Scan for the cell matching the given text and deliver its [X, Y] coordinate at center. 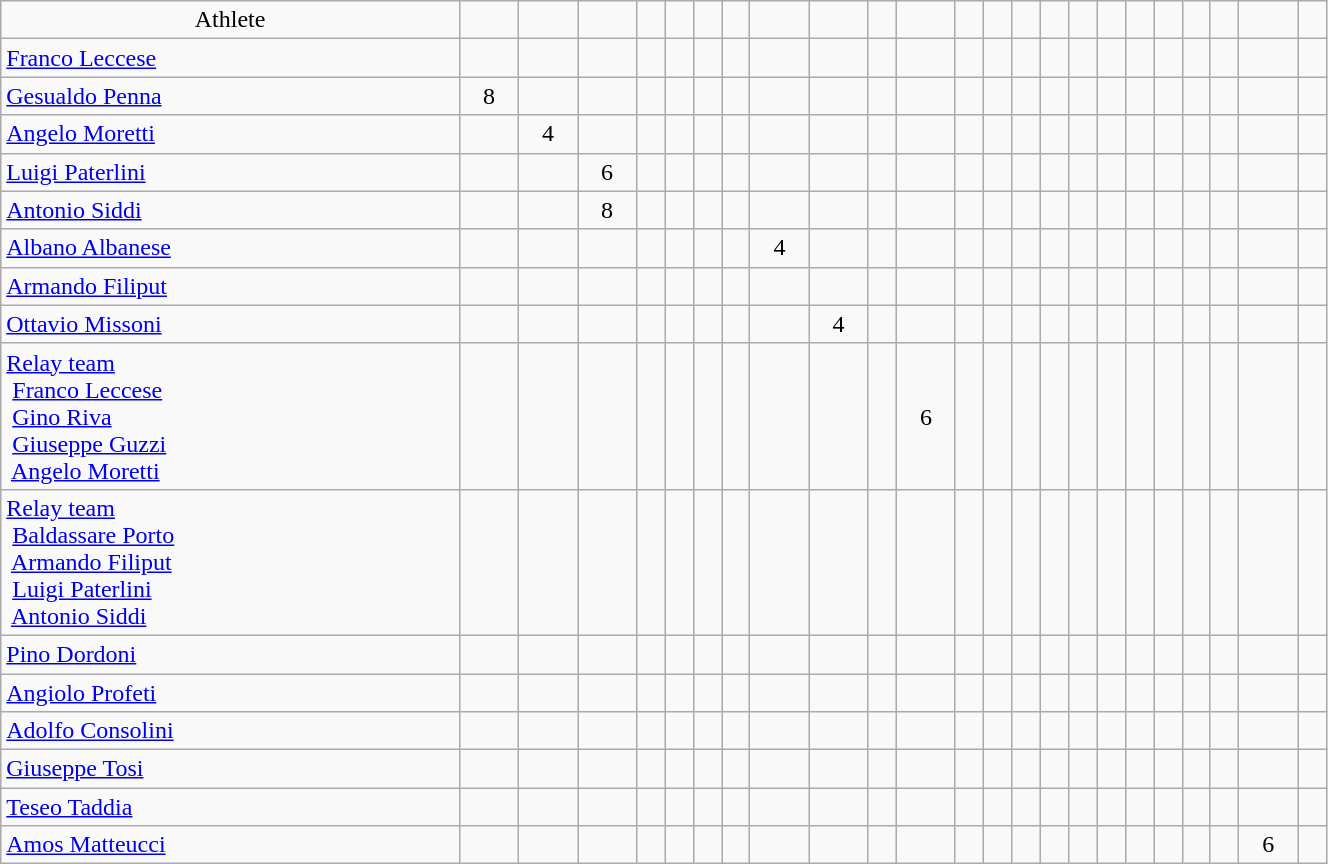
Relay team Franco Leccese Gino Riva Giuseppe Guzzi Angelo Moretti [230, 416]
Pino Dordoni [230, 654]
Angelo Moretti [230, 134]
Giuseppe Tosi [230, 769]
Relay team Baldassare Porto Armando Filiput Luigi Paterlini Antonio Siddi [230, 562]
Teseo Taddia [230, 807]
Luigi Paterlini [230, 172]
Armando Filiput [230, 286]
Franco Leccese [230, 58]
Antonio Siddi [230, 210]
Amos Matteucci [230, 845]
Ottavio Missoni [230, 324]
Albano Albanese [230, 248]
Athlete [230, 20]
Angiolo Profeti [230, 693]
Gesualdo Penna [230, 96]
Adolfo Consolini [230, 731]
